Capture the cell that displays the provided text and extract its [X, Y] central coordinate. 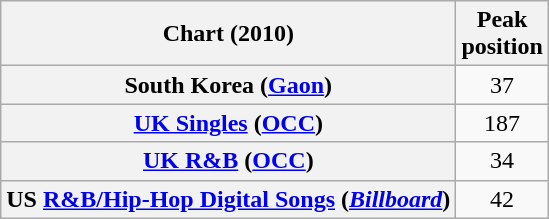
34 [502, 161]
37 [502, 85]
South Korea (Gaon) [228, 85]
US R&B/Hip-Hop Digital Songs (Billboard) [228, 199]
42 [502, 199]
Chart (2010) [228, 34]
UK R&B (OCC) [228, 161]
Peakposition [502, 34]
UK Singles (OCC) [228, 123]
187 [502, 123]
